Identify which cell holds the provided text, then report its (x, y) central coordinate. 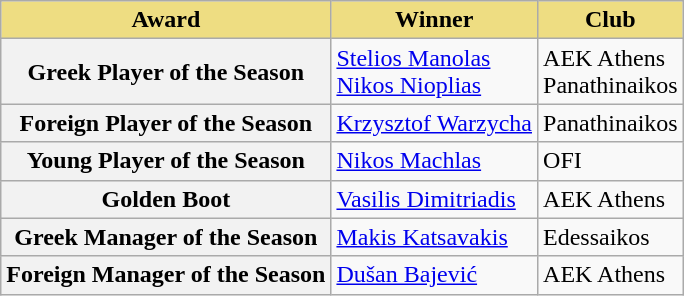
Winner (434, 20)
Nikos Machlas (434, 161)
Dušan Bajević (434, 275)
Krzysztof Warzycha (434, 123)
Foreign Manager of the Season (166, 275)
Panathinaikos (611, 123)
Club (611, 20)
Young Player of the Season (166, 161)
Greek Manager of the Season (166, 237)
Vasilis Dimitriadis (434, 199)
Edessaikos (611, 237)
Foreign Player of the Season (166, 123)
OFI (611, 161)
Award (166, 20)
Greek Player of the Season (166, 72)
Golden Boot (166, 199)
Makis Katsavakis (434, 237)
Stelios Manolas Nikos Nioplias (434, 72)
AEK AthensPanathinaikos (611, 72)
